Detect which cell encompasses the target text, then output its [X, Y] center coordinate. 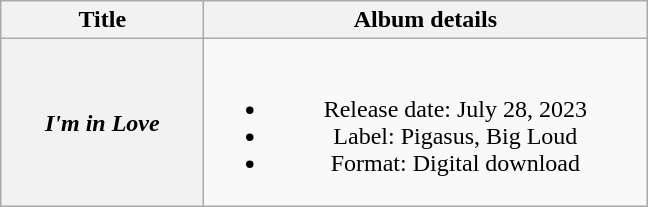
Album details [426, 20]
I'm in Love [102, 122]
Title [102, 20]
Release date: July 28, 2023Label: Pigasus, Big LoudFormat: Digital download [426, 122]
